Capture the cell that displays the provided text and extract its [x, y] central coordinate. 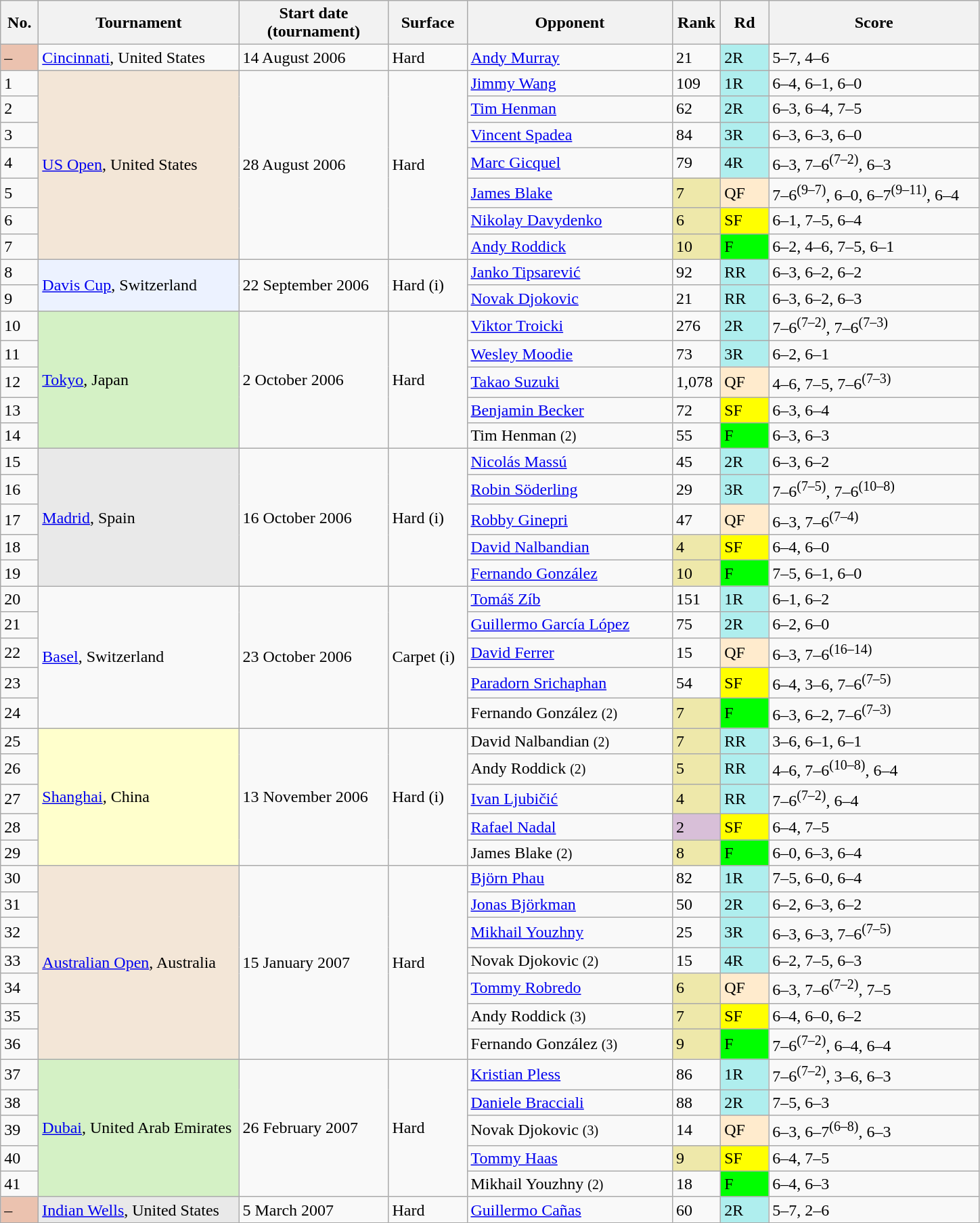
US Open, United States [139, 165]
Indian Wells, United States [139, 1209]
26 [20, 769]
Andy Murray [570, 58]
6–3, 7–6(7–2), 6–3 [874, 162]
Guillermo Cañas [570, 1209]
15 January 2007 [314, 962]
82 [697, 879]
6–3, 6–3, 6–0 [874, 135]
84 [697, 135]
Madrid, Spain [139, 517]
50 [697, 904]
Score [874, 23]
Basel, Switzerland [139, 657]
Wesley Moodie [570, 354]
151 [697, 599]
26 February 2007 [314, 1128]
72 [697, 410]
7–5, 6–1, 6–0 [874, 573]
24 [20, 713]
16 [20, 490]
39 [20, 1130]
6–1, 6–2 [874, 599]
Viktor Troicki [570, 326]
45 [697, 462]
Fernando González (3) [570, 1044]
7–6(7–2), 6–4, 6–4 [874, 1044]
6–2, 6–0 [874, 625]
6–2, 7–5, 6–3 [874, 960]
19 [20, 573]
David Nalbandian (2) [570, 741]
3 [20, 135]
22 September 2006 [314, 285]
16 October 2006 [314, 517]
6–2, 6–3, 6–2 [874, 904]
33 [20, 960]
Fernando González [570, 573]
28 [20, 827]
Tim Henman (2) [570, 436]
13 [20, 410]
1 [20, 83]
32 [20, 933]
6–4, 6–3 [874, 1184]
Tommy Robredo [570, 988]
Opponent [570, 23]
Mikhail Youzhny [570, 933]
4–6, 7–6(10–8), 6–4 [874, 769]
Tim Henman [570, 109]
6–3, 6–3 [874, 436]
Rank [697, 23]
Tommy Haas [570, 1158]
6–4, 6–0, 6–2 [874, 1016]
Nikolay Davydenko [570, 221]
6–3, 6–2, 6–2 [874, 272]
2 October 2006 [314, 379]
1,078 [697, 382]
Andy Roddick (3) [570, 1016]
7–5, 6–3 [874, 1103]
Davis Cup, Switzerland [139, 285]
30 [20, 879]
40 [20, 1158]
6–1, 7–5, 6–4 [874, 221]
Robin Söderling [570, 490]
6–0, 6–3, 6–4 [874, 853]
276 [697, 326]
Novak Djokovic (3) [570, 1130]
37 [20, 1075]
Jonas Björkman [570, 904]
23 [20, 684]
Cincinnati, United States [139, 58]
17 [20, 520]
36 [20, 1044]
86 [697, 1075]
Tomáš Zíb [570, 599]
13 November 2006 [314, 797]
David Ferrer [570, 652]
Mikhail Youzhny (2) [570, 1184]
Robby Ginepri [570, 520]
Start date(tournament) [314, 23]
5 March 2007 [314, 1209]
27 [20, 799]
79 [697, 162]
Shanghai, China [139, 797]
3–6, 6–1, 6–1 [874, 741]
14 August 2006 [314, 58]
Vincent Spadea [570, 135]
7–6(9–7), 6–0, 6–7(9–11), 6–4 [874, 194]
54 [697, 684]
6–3, 7–6(16–14) [874, 652]
4–6, 7–5, 7–6(7–3) [874, 382]
5–7, 4–6 [874, 58]
6–3, 7–6(7–2), 7–5 [874, 988]
6–3, 7–6(7–4) [874, 520]
7–6(7–2), 7–6(7–3) [874, 326]
55 [697, 436]
Björn Phau [570, 879]
Paradorn Srichaphan [570, 684]
31 [20, 904]
7–5, 6–0, 6–4 [874, 879]
28 August 2006 [314, 165]
23 October 2006 [314, 657]
6–3, 6–2 [874, 462]
James Blake (2) [570, 853]
22 [20, 652]
7–6(7–2), 6–4 [874, 799]
6–3, 6–2, 7–6(7–3) [874, 713]
No. [20, 23]
6–4, 6–1, 6–0 [874, 83]
Tournament [139, 23]
7–6(7–5), 7–6(10–8) [874, 490]
92 [697, 272]
6–2, 4–6, 7–5, 6–1 [874, 246]
62 [697, 109]
Australian Open, Australia [139, 962]
Dubai, United Arab Emirates [139, 1128]
Kristian Pless [570, 1075]
6–3, 6–4 [874, 410]
20 [20, 599]
Rafael Nadal [570, 827]
Takao Suzuki [570, 382]
35 [20, 1016]
109 [697, 83]
88 [697, 1103]
6–2, 6–1 [874, 354]
6–4, 6–0 [874, 548]
75 [697, 625]
Andy Roddick (2) [570, 769]
Benjamin Becker [570, 410]
11 [20, 354]
Nicolás Massú [570, 462]
Janko Tipsarević [570, 272]
12 [20, 382]
34 [20, 988]
Novak Djokovic (2) [570, 960]
Marc Gicquel [570, 162]
6–3, 6–2, 6–3 [874, 298]
7–6(7–2), 3–6, 6–3 [874, 1075]
Guillermo García López [570, 625]
James Blake [570, 194]
38 [20, 1103]
6–3, 6–3, 7–6(7–5) [874, 933]
Daniele Bracciali [570, 1103]
6–4, 3–6, 7–6(7–5) [874, 684]
Jimmy Wang [570, 83]
6–3, 6–7(6–8), 6–3 [874, 1130]
David Nalbandian [570, 548]
Andy Roddick [570, 246]
Novak Djokovic [570, 298]
Fernando González (2) [570, 713]
Rd [744, 23]
73 [697, 354]
Surface [428, 23]
41 [20, 1184]
Tokyo, Japan [139, 379]
5–7, 2–6 [874, 1209]
6–3, 6–4, 7–5 [874, 109]
Ivan Ljubičić [570, 799]
47 [697, 520]
60 [697, 1209]
Carpet (i) [428, 657]
